Return (X, Y) of the center of cell containing provided text 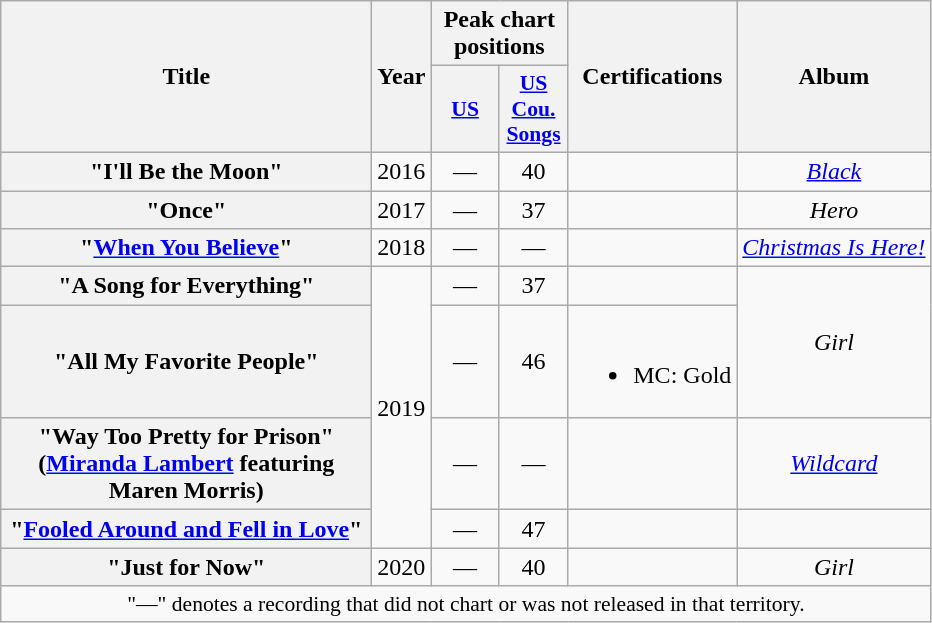
46 (533, 362)
"A Song for Everything" (186, 286)
MC: Gold (652, 362)
"—" denotes a recording that did not chart or was not released in that territory. (466, 604)
Hero (834, 209)
"All My Favorite People" (186, 362)
2020 (402, 567)
2018 (402, 248)
2019 (402, 408)
Black (834, 171)
USCou.Songs (533, 110)
Peak chartpositions (500, 34)
"Fooled Around and Fell in Love" (186, 529)
2017 (402, 209)
"I'll Be the Moon" (186, 171)
2016 (402, 171)
Certifications (652, 77)
"Way Too Pretty for Prison"(Miranda Lambert featuring Maren Morris) (186, 464)
"Just for Now" (186, 567)
Title (186, 77)
47 (533, 529)
"Once" (186, 209)
Wildcard (834, 464)
"When You Believe" (186, 248)
Christmas Is Here! (834, 248)
Album (834, 77)
Year (402, 77)
US (465, 110)
